Extract the (X, Y) coordinate from the center of the cell holding the provided text.  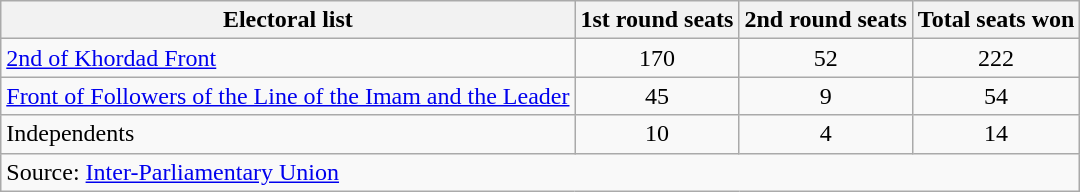
45 (657, 96)
222 (996, 58)
4 (826, 134)
Source: Inter-Parliamentary Union (540, 172)
Total seats won (996, 20)
9 (826, 96)
Front of Followers of the Line of the Imam and the Leader (288, 96)
1st round seats (657, 20)
54 (996, 96)
2nd of Khordad Front (288, 58)
Electoral list (288, 20)
170 (657, 58)
10 (657, 134)
14 (996, 134)
2nd round seats (826, 20)
Independents (288, 134)
52 (826, 58)
